Locate the cell with the specified text and output its [X, Y] center coordinate. 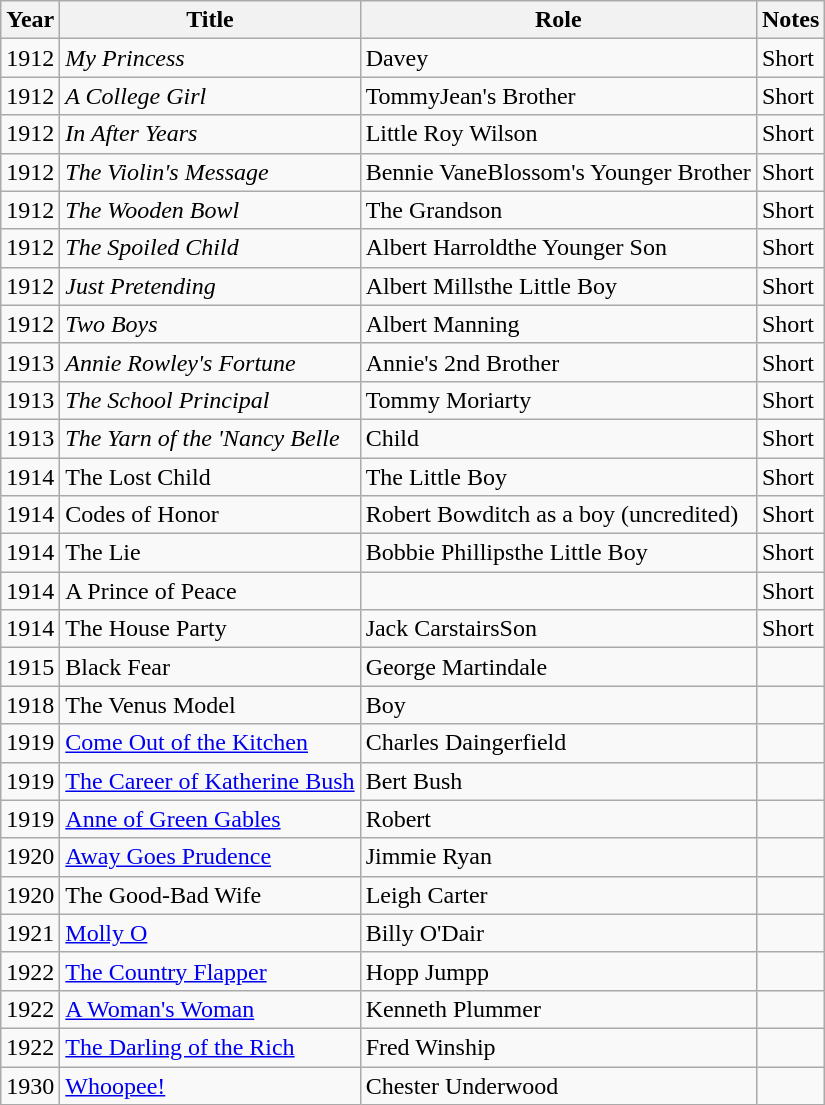
Two Boys [210, 324]
Tommy Moriarty [558, 400]
1915 [30, 667]
Charles Daingerfield [558, 743]
A Woman's Woman [210, 1009]
The Lost Child [210, 477]
Albert Harroldthe Younger Son [558, 248]
The Country Flapper [210, 971]
Child [558, 438]
George Martindale [558, 667]
Anne of Green Gables [210, 819]
1930 [30, 1085]
1921 [30, 933]
The Darling of the Rich [210, 1047]
Billy O'Dair [558, 933]
The Wooden Bowl [210, 210]
Boy [558, 705]
The Venus Model [210, 705]
Chester Underwood [558, 1085]
The Good-Bad Wife [210, 895]
Whoopee! [210, 1085]
Come Out of the Kitchen [210, 743]
Hopp Jumpp [558, 971]
Role [558, 20]
Codes of Honor [210, 515]
Albert Manning [558, 324]
Bobbie Phillipsthe Little Boy [558, 553]
Away Goes Prudence [210, 857]
TommyJean's Brother [558, 96]
Bennie VaneBlossom's Younger Brother [558, 172]
Notes [790, 20]
In After Years [210, 134]
The School Principal [210, 400]
My Princess [210, 58]
Jimmie Ryan [558, 857]
Robert [558, 819]
Davey [558, 58]
Robert Bowditch as a boy (uncredited) [558, 515]
The Lie [210, 553]
The Career of Katherine Bush [210, 781]
Little Roy Wilson [558, 134]
Just Pretending [210, 286]
Albert Millsthe Little Boy [558, 286]
The Violin's Message [210, 172]
The Grandson [558, 210]
A Prince of Peace [210, 591]
The Little Boy [558, 477]
Year [30, 20]
Black Fear [210, 667]
Annie Rowley's Fortune [210, 362]
Bert Bush [558, 781]
The Spoiled Child [210, 248]
Leigh Carter [558, 895]
Fred Winship [558, 1047]
A College Girl [210, 96]
Jack CarstairsSon [558, 629]
Annie's 2nd Brother [558, 362]
The House Party [210, 629]
1918 [30, 705]
The Yarn of the 'Nancy Belle [210, 438]
Title [210, 20]
Kenneth Plummer [558, 1009]
Molly O [210, 933]
